Determine the [x, y] coordinate at the center of the cell enclosing the given text.  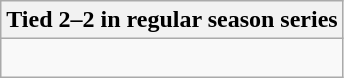
Tied 2–2 in regular season series [172, 20]
